Pinpoint the cell where the given text exists, returning its (X, Y) midpoint coordinate. 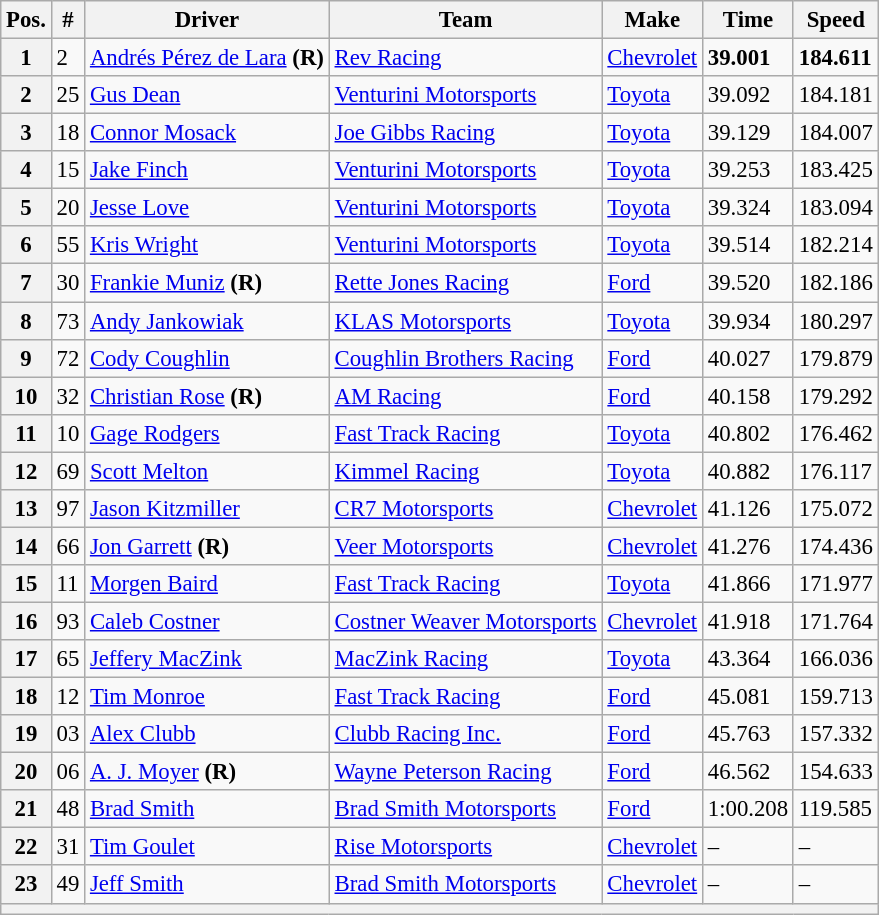
66 (68, 546)
Joe Gibbs Racing (466, 133)
46.562 (748, 772)
41.276 (748, 546)
159.713 (836, 697)
48 (68, 809)
Scott Melton (208, 471)
Jon Garrett (R) (208, 546)
14 (26, 546)
39.514 (748, 245)
176.117 (836, 471)
Andy Jankowiak (208, 321)
Jeffery MacZink (208, 659)
Jesse Love (208, 208)
Alex Clubb (208, 734)
Rette Jones Racing (466, 283)
KLAS Motorsports (466, 321)
171.977 (836, 584)
69 (68, 471)
39.092 (748, 95)
Jeff Smith (208, 885)
Rise Motorsports (466, 847)
Caleb Costner (208, 621)
25 (68, 95)
Wayne Peterson Racing (466, 772)
Driver (208, 20)
Team (466, 20)
45.763 (748, 734)
171.764 (836, 621)
40.158 (748, 396)
Frankie Muniz (R) (208, 283)
166.036 (836, 659)
174.436 (836, 546)
183.425 (836, 170)
Jake Finch (208, 170)
1 (26, 58)
23 (26, 885)
73 (68, 321)
49 (68, 885)
Pos. (26, 20)
MacZink Racing (466, 659)
6 (26, 245)
03 (68, 734)
22 (26, 847)
40.802 (748, 433)
179.879 (836, 358)
97 (68, 509)
AM Racing (466, 396)
19 (26, 734)
41.866 (748, 584)
39.253 (748, 170)
13 (26, 509)
Kris Wright (208, 245)
Connor Mosack (208, 133)
93 (68, 621)
39.324 (748, 208)
41.918 (748, 621)
39.934 (748, 321)
32 (68, 396)
4 (26, 170)
Christian Rose (R) (208, 396)
182.214 (836, 245)
3 (26, 133)
40.027 (748, 358)
183.094 (836, 208)
16 (26, 621)
45.081 (748, 697)
Coughlin Brothers Racing (466, 358)
184.007 (836, 133)
Veer Motorsports (466, 546)
Cody Coughlin (208, 358)
Morgen Baird (208, 584)
72 (68, 358)
Kimmel Racing (466, 471)
5 (26, 208)
06 (68, 772)
Costner Weaver Motorsports (466, 621)
Speed (836, 20)
9 (26, 358)
Andrés Pérez de Lara (R) (208, 58)
Gage Rodgers (208, 433)
A. J. Moyer (R) (208, 772)
Clubb Racing Inc. (466, 734)
39.520 (748, 283)
65 (68, 659)
176.462 (836, 433)
154.633 (836, 772)
Gus Dean (208, 95)
Rev Racing (466, 58)
175.072 (836, 509)
157.332 (836, 734)
Brad Smith (208, 809)
Tim Monroe (208, 697)
39.001 (748, 58)
30 (68, 283)
40.882 (748, 471)
1:00.208 (748, 809)
# (68, 20)
31 (68, 847)
180.297 (836, 321)
CR7 Motorsports (466, 509)
43.364 (748, 659)
Tim Goulet (208, 847)
8 (26, 321)
21 (26, 809)
184.611 (836, 58)
Time (748, 20)
179.292 (836, 396)
39.129 (748, 133)
184.181 (836, 95)
119.585 (836, 809)
182.186 (836, 283)
41.126 (748, 509)
55 (68, 245)
17 (26, 659)
7 (26, 283)
Jason Kitzmiller (208, 509)
Make (652, 20)
